Search for the cell housing the specified text and yield its (x, y) center coordinate. 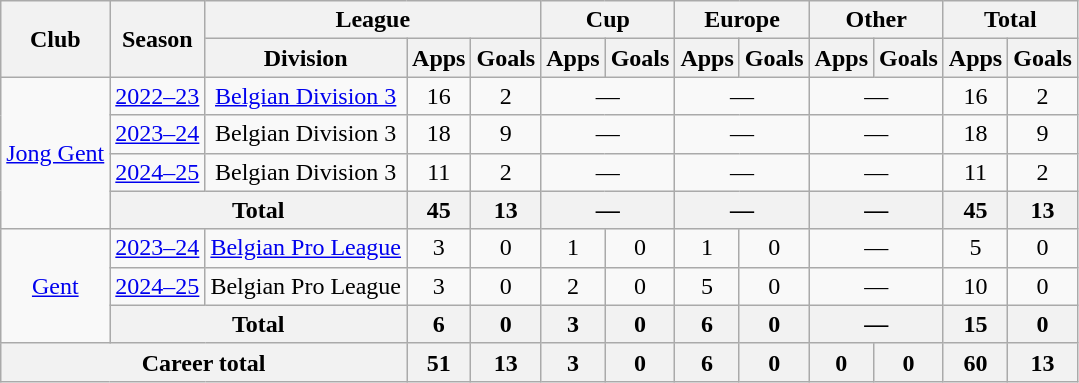
Cup (608, 20)
15 (975, 324)
Division (306, 58)
Other (876, 20)
Career total (204, 362)
60 (975, 362)
Europe (742, 20)
Jong Gent (56, 153)
Club (56, 39)
2022–23 (158, 96)
Season (158, 39)
10 (975, 286)
League (373, 20)
51 (439, 362)
Gent (56, 286)
